For the text-containing cell, return its midpoint in (X, Y) coordinate format. 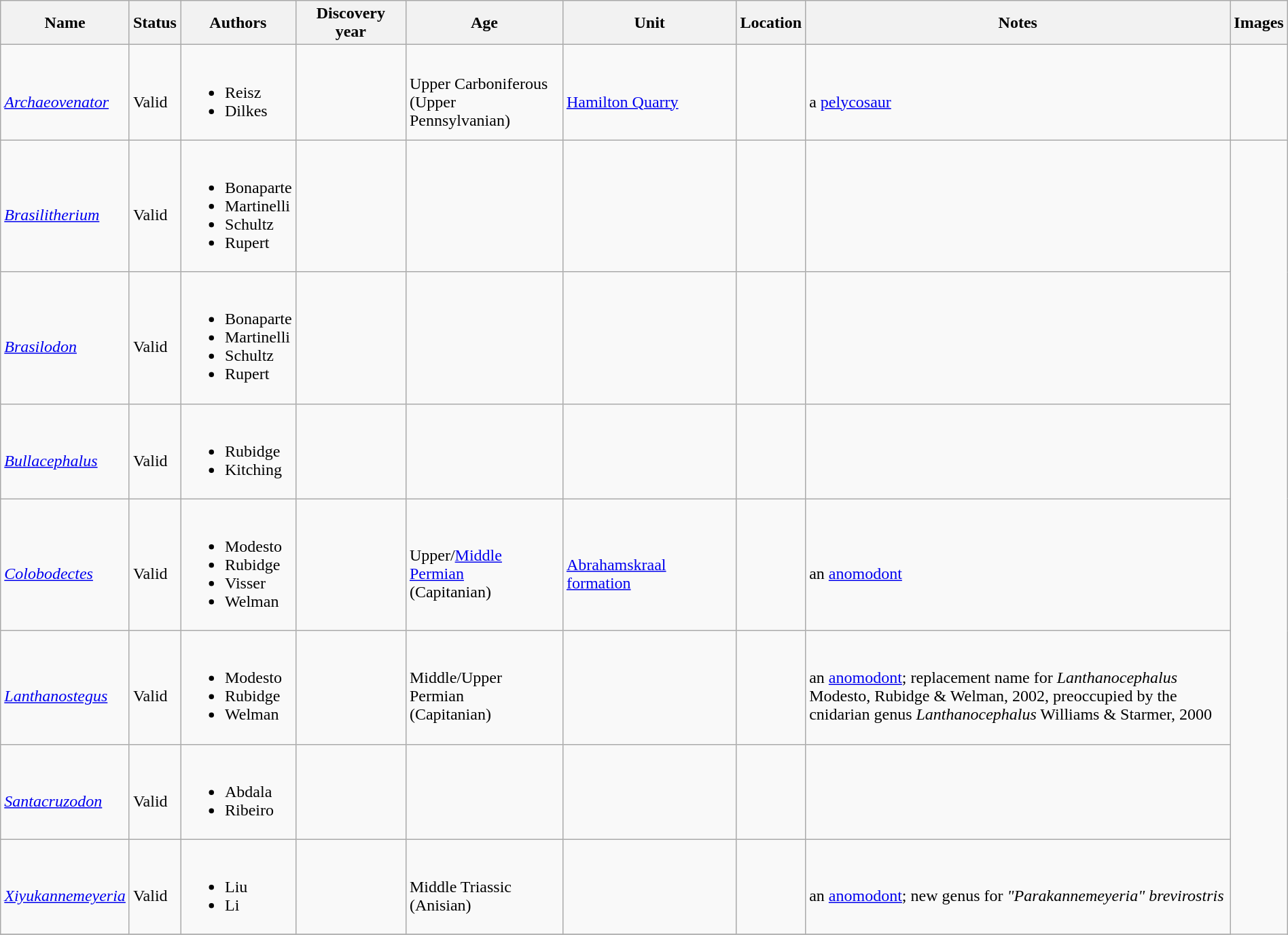
Middle Triassic (Anisian) (484, 887)
Notes (1018, 23)
Colobodectes (65, 565)
Xiyukannemeyeria (65, 887)
AbdalaRibeiro (238, 792)
Images (1259, 23)
Name (65, 23)
Upper/Middle Permian (Capitanian) (484, 565)
Santacruzodon (65, 792)
Discovery year (351, 23)
Abrahamskraal formation (649, 565)
RubidgeKitching (238, 451)
ModestoRubidgeWelman (238, 688)
Status (155, 23)
Unit (649, 23)
ModestoRubidgeVisserWelman (238, 565)
Brasilodon (65, 338)
an anomodont; new genus for "Parakannemeyeria" brevirostris (1018, 887)
Age (484, 23)
Archaeovenator (65, 92)
Location (771, 23)
LiuLi (238, 887)
ReiszDilkes (238, 92)
Hamilton Quarry (649, 92)
Lanthanostegus (65, 688)
Brasilitherium (65, 206)
an anomodont (1018, 565)
Middle/Upper Permian (Capitanian) (484, 688)
a pelycosaur (1018, 92)
Bullacephalus (65, 451)
Authors (238, 23)
Upper Carboniferous (Upper Pennsylvanian) (484, 92)
